Scan for the cell matching the given text and deliver its [X, Y] coordinate at center. 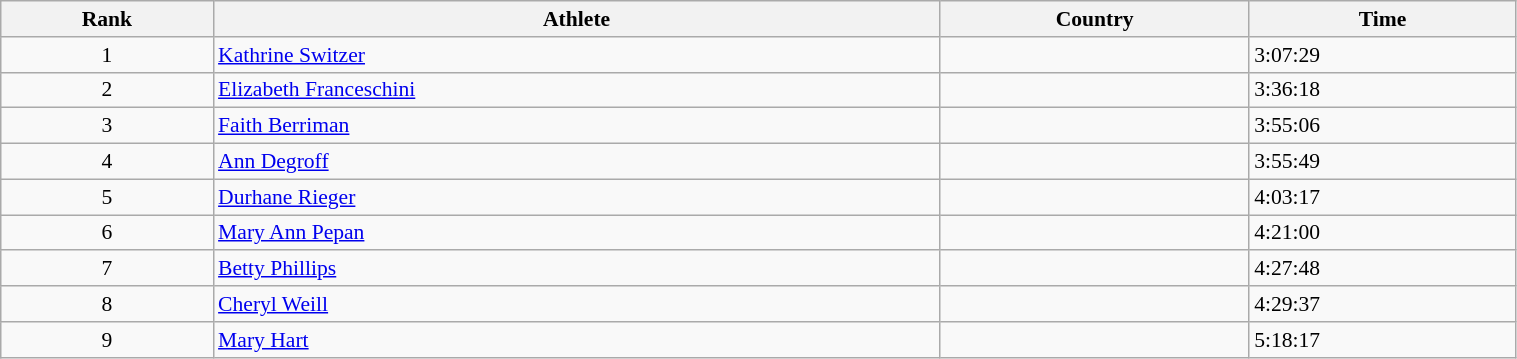
Kathrine Switzer [576, 55]
6 [107, 233]
8 [107, 304]
2 [107, 90]
3:36:18 [1382, 90]
4 [107, 162]
1 [107, 55]
Elizabeth Franceschini [576, 90]
3:55:06 [1382, 126]
Mary Ann Pepan [576, 233]
Durhane Rieger [576, 197]
Cheryl Weill [576, 304]
3:55:49 [1382, 162]
7 [107, 269]
Mary Hart [576, 340]
4:29:37 [1382, 304]
4:03:17 [1382, 197]
3:07:29 [1382, 55]
Rank [107, 19]
Ann Degroff [576, 162]
Time [1382, 19]
Faith Berriman [576, 126]
4:21:00 [1382, 233]
3 [107, 126]
5 [107, 197]
Country [1094, 19]
Betty Phillips [576, 269]
Athlete [576, 19]
5:18:17 [1382, 340]
9 [107, 340]
4:27:48 [1382, 269]
